Detect which cell encompasses the target text, then output its (x, y) center coordinate. 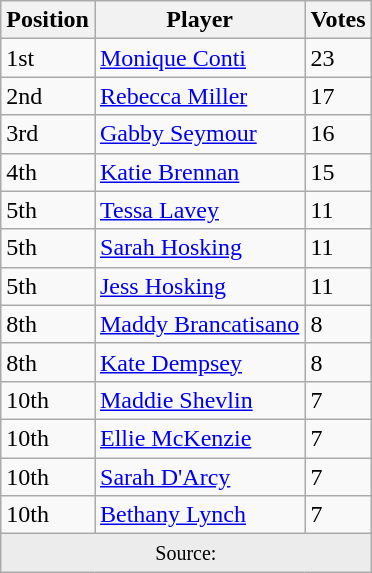
4th (48, 172)
23 (338, 58)
Maddy Brancatisano (199, 324)
Bethany Lynch (199, 515)
Player (199, 20)
16 (338, 134)
Maddie Shevlin (199, 400)
2nd (48, 96)
1st (48, 58)
Ellie McKenzie (199, 438)
Source: (186, 553)
Kate Dempsey (199, 362)
15 (338, 172)
Sarah D'Arcy (199, 477)
Jess Hosking (199, 286)
Position (48, 20)
3rd (48, 134)
Votes (338, 20)
Katie Brennan (199, 172)
Sarah Hosking (199, 248)
Monique Conti (199, 58)
17 (338, 96)
Rebecca Miller (199, 96)
Gabby Seymour (199, 134)
Tessa Lavey (199, 210)
